From the cell containing the given text, extract its center point as [X, Y] coordinate. 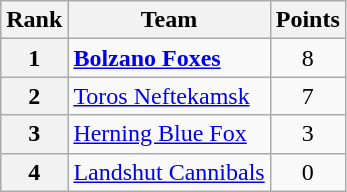
0 [308, 172]
Points [308, 20]
Team [169, 20]
Herning Blue Fox [169, 134]
Rank [34, 20]
Bolzano Foxes [169, 58]
8 [308, 58]
4 [34, 172]
1 [34, 58]
2 [34, 96]
7 [308, 96]
Toros Neftekamsk [169, 96]
Landshut Cannibals [169, 172]
